Pinpoint the cell where the given text exists, returning its (x, y) midpoint coordinate. 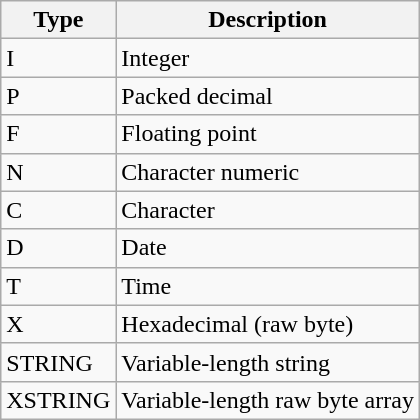
Character numeric (268, 172)
STRING (58, 362)
N (58, 172)
Description (268, 20)
P (58, 96)
Variable-length string (268, 362)
Hexadecimal (raw byte) (268, 324)
F (58, 134)
Date (268, 248)
C (58, 210)
Floating point (268, 134)
Integer (268, 58)
Character (268, 210)
Packed decimal (268, 96)
I (58, 58)
XSTRING (58, 400)
X (58, 324)
T (58, 286)
Type (58, 20)
Time (268, 286)
D (58, 248)
Variable-length raw byte array (268, 400)
